Determine the (X, Y) coordinate at the center of the cell enclosing the given text.  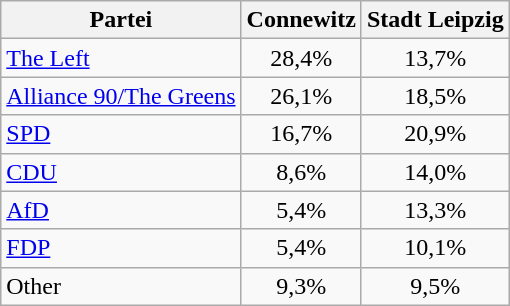
13,7% (435, 58)
AfD (121, 210)
CDU (121, 172)
FDP (121, 248)
18,5% (435, 96)
13,3% (435, 210)
Other (121, 286)
8,6% (301, 172)
9,5% (435, 286)
14,0% (435, 172)
28,4% (301, 58)
10,1% (435, 248)
9,3% (301, 286)
Partei (121, 20)
Alliance 90/The Greens (121, 96)
The Left (121, 58)
Stadt Leipzig (435, 20)
Connewitz (301, 20)
16,7% (301, 134)
20,9% (435, 134)
SPD (121, 134)
26,1% (301, 96)
